From the cell containing the given text, extract its center point as (x, y) coordinate. 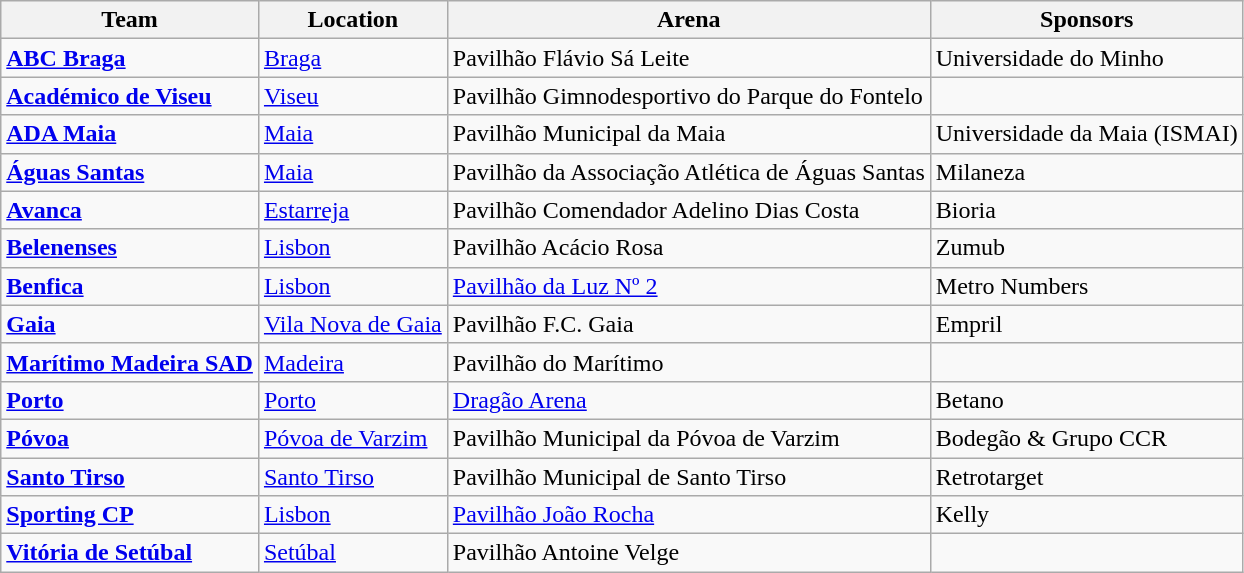
Dragão Arena (688, 400)
Bodegão & Grupo CCR (1086, 438)
Póvoa (130, 438)
ADA Maia (130, 134)
Águas Santas (130, 172)
Viseu (352, 96)
Vitória de Setúbal (130, 553)
Belenenses (130, 248)
Arena (688, 20)
Madeira (352, 362)
Location (352, 20)
Pavilhão do Marítimo (688, 362)
Kelly (1086, 515)
Team (130, 20)
Pavilhão Municipal de Santo Tirso (688, 477)
Empril (1086, 324)
Pavilhão da Luz Nº 2 (688, 286)
Braga (352, 58)
Pavilhão Comendador Adelino Dias Costa (688, 210)
ABC Braga (130, 58)
Gaia (130, 324)
Pavilhão da Associação Atlética de Águas Santas (688, 172)
Pavilhão Acácio Rosa (688, 248)
Vila Nova de Gaia (352, 324)
Académico de Viseu (130, 96)
Betano (1086, 400)
Pavilhão Municipal da Póvoa de Varzim (688, 438)
Estarreja (352, 210)
Pavilhão Municipal da Maia (688, 134)
Milaneza (1086, 172)
Zumub (1086, 248)
Sponsors (1086, 20)
Pavilhão Gimnodesportivo do Parque do Fontelo (688, 96)
Avanca (130, 210)
Pavilhão F.C. Gaia (688, 324)
Pavilhão João Rocha (688, 515)
Setúbal (352, 553)
Universidade do Minho (1086, 58)
Metro Numbers (1086, 286)
Universidade da Maia (ISMAI) (1086, 134)
Marítimo Madeira SAD (130, 362)
Retrotarget (1086, 477)
Póvoa de Varzim (352, 438)
Pavilhão Flávio Sá Leite (688, 58)
Benfica (130, 286)
Sporting CP (130, 515)
Bioria (1086, 210)
Pavilhão Antoine Velge (688, 553)
